Return (x, y) of the center of cell containing provided text 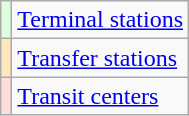
Transit centers (100, 96)
Terminal stations (100, 20)
Transfer stations (100, 58)
